Return (x, y) of the center of cell containing provided text 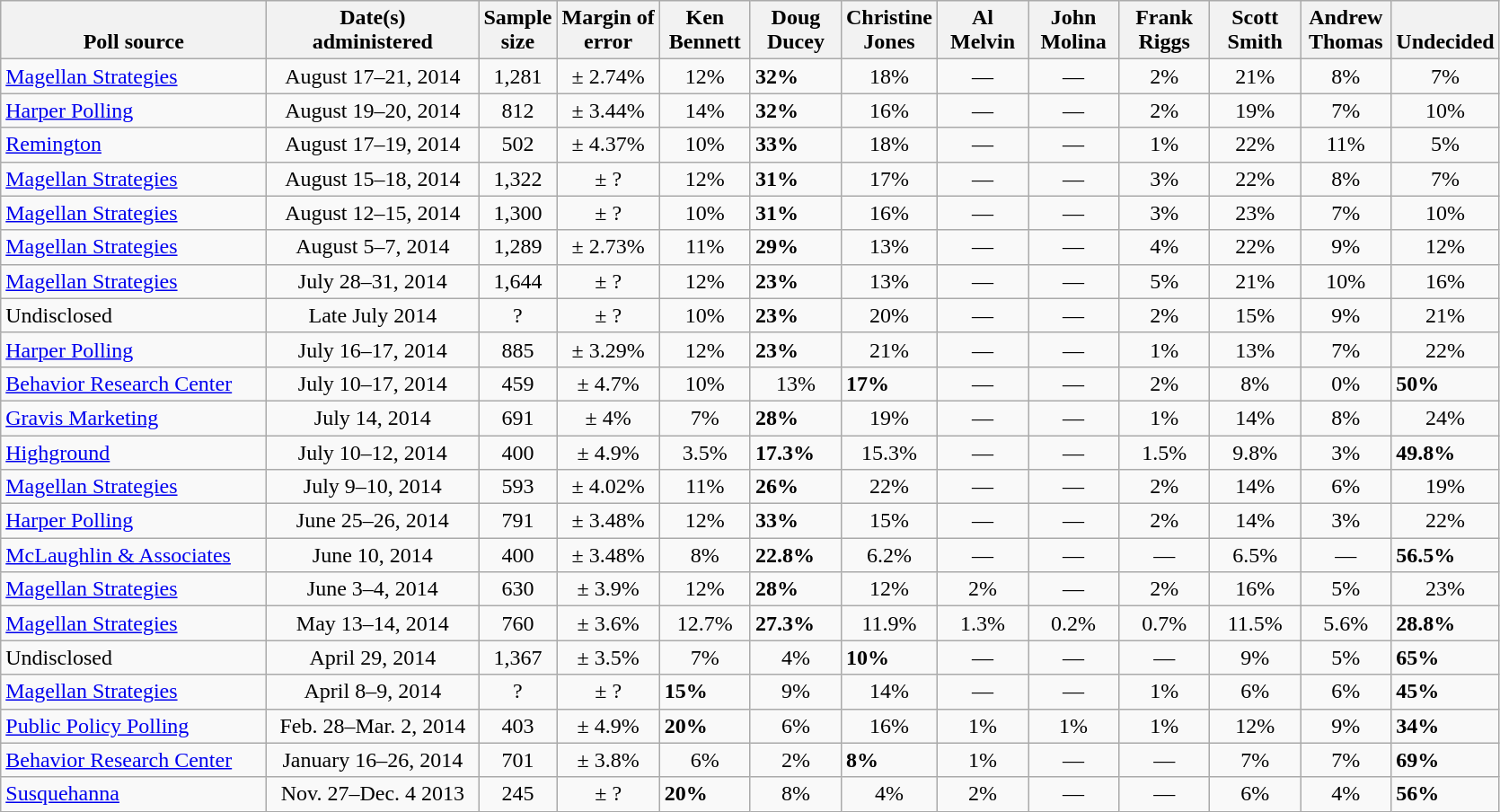
50% (1445, 384)
KenBennett (704, 31)
65% (1445, 658)
885 (517, 349)
June 10, 2014 (373, 555)
15.3% (889, 452)
ChristineJones (889, 31)
630 (517, 589)
± 4.02% (608, 487)
Late July 2014 (373, 315)
1.5% (1164, 452)
July 28–31, 2014 (373, 281)
August 17–21, 2014 (373, 76)
1,322 (517, 179)
April 29, 2014 (373, 658)
August 19–20, 2014 (373, 110)
DougDucey (796, 31)
June 25–26, 2014 (373, 521)
49.8% (1445, 452)
56.5% (1445, 555)
July 16–17, 2014 (373, 349)
24% (1445, 418)
760 (517, 623)
Poll source (134, 31)
56% (1445, 794)
5.6% (1346, 623)
502 (517, 145)
701 (517, 760)
± 3.44% (608, 110)
1,289 (517, 247)
Susquehanna (134, 794)
403 (517, 726)
22.8% (796, 555)
1,367 (517, 658)
6.5% (1256, 555)
June 3–4, 2014 (373, 589)
± 4% (608, 418)
812 (517, 110)
May 13–14, 2014 (373, 623)
1.3% (983, 623)
29% (796, 247)
± 4.7% (608, 384)
Remington (134, 145)
34% (1445, 726)
791 (517, 521)
± 3.6% (608, 623)
0.7% (1164, 623)
August 15–18, 2014 (373, 179)
July 10–12, 2014 (373, 452)
± 2.73% (608, 247)
FrankRiggs (1164, 31)
± 3.9% (608, 589)
AndrewThomas (1346, 31)
3.5% (704, 452)
Date(s)administered (373, 31)
Margin oferror (608, 31)
11.5% (1256, 623)
July 10–17, 2014 (373, 384)
459 (517, 384)
12.7% (704, 623)
1,300 (517, 213)
Feb. 28–Mar. 2, 2014 (373, 726)
± 3.29% (608, 349)
AlMelvin (983, 31)
26% (796, 487)
July 9–10, 2014 (373, 487)
Highground (134, 452)
Samplesize (517, 31)
691 (517, 418)
July 14, 2014 (373, 418)
1,644 (517, 281)
August 17–19, 2014 (373, 145)
28.8% (1445, 623)
ScottSmith (1256, 31)
January 16–26, 2014 (373, 760)
9.8% (1256, 452)
593 (517, 487)
± 3.8% (608, 760)
± 4.37% (608, 145)
± 3.5% (608, 658)
27.3% (796, 623)
45% (1445, 692)
Undecided (1445, 31)
245 (517, 794)
± 2.74% (608, 76)
0.2% (1074, 623)
McLaughlin & Associates (134, 555)
69% (1445, 760)
1,281 (517, 76)
Public Policy Polling (134, 726)
JohnMolina (1074, 31)
April 8–9, 2014 (373, 692)
0% (1346, 384)
11.9% (889, 623)
Gravis Marketing (134, 418)
17.3% (796, 452)
August 12–15, 2014 (373, 213)
6.2% (889, 555)
August 5–7, 2014 (373, 247)
Nov. 27–Dec. 4 2013 (373, 794)
